Locate the cell with the specified text and output its [x, y] center coordinate. 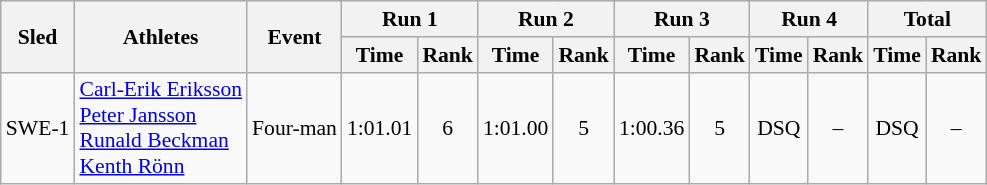
Run 3 [682, 19]
Sled [38, 36]
1:00.36 [652, 128]
1:01.01 [380, 128]
6 [448, 128]
Run 2 [546, 19]
Four-man [294, 128]
Run 4 [809, 19]
Total [927, 19]
Event [294, 36]
Carl-Erik ErikssonPeter JanssonRunald BeckmanKenth Rönn [160, 128]
Run 1 [410, 19]
Athletes [160, 36]
SWE-1 [38, 128]
1:01.00 [516, 128]
